Capture the cell that displays the provided text and extract its [X, Y] central coordinate. 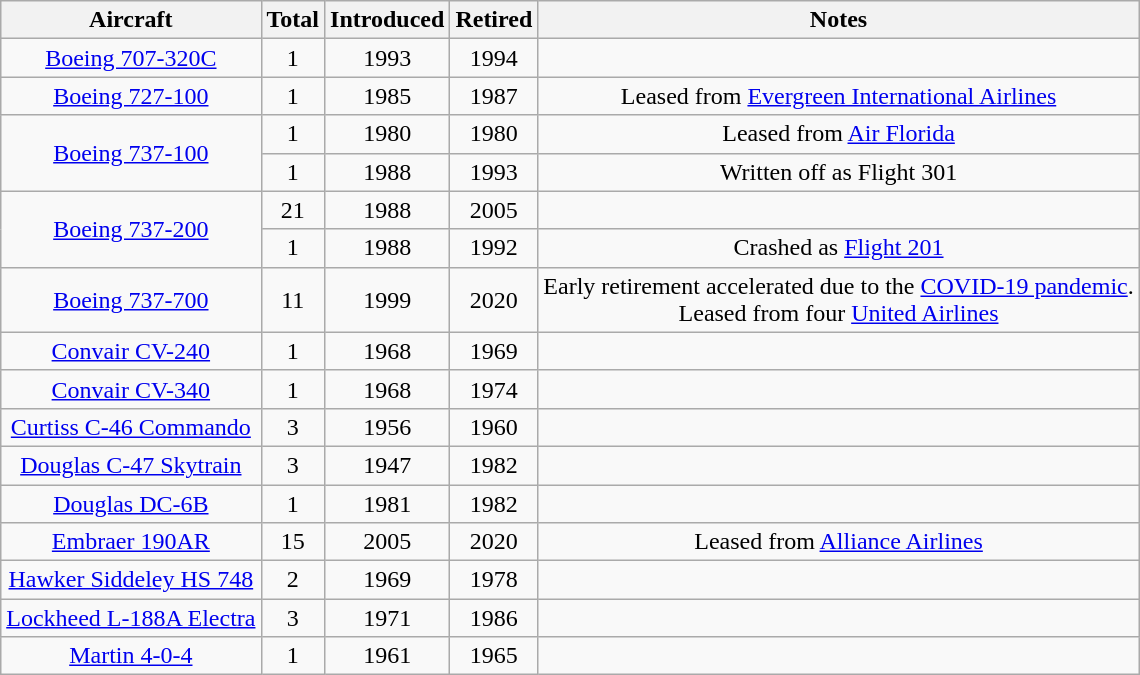
Curtiss C-46 Commando [131, 427]
1987 [494, 96]
Written off as Flight 301 [838, 172]
1961 [388, 656]
Convair CV-340 [131, 389]
1994 [494, 58]
15 [293, 542]
Boeing 737-100 [131, 153]
1965 [494, 656]
1974 [494, 389]
Leased from Alliance Airlines [838, 542]
Introduced [388, 20]
1947 [388, 465]
Martin 4-0-4 [131, 656]
Lockheed L-188A Electra [131, 618]
1985 [388, 96]
1971 [388, 618]
Embraer 190AR [131, 542]
1981 [388, 503]
1999 [388, 300]
Notes [838, 20]
1960 [494, 427]
Boeing 737-700 [131, 300]
1986 [494, 618]
Convair CV-240 [131, 351]
1956 [388, 427]
Leased from Air Florida [838, 134]
1992 [494, 248]
Boeing 707-320C [131, 58]
Total [293, 20]
Hawker Siddeley HS 748 [131, 580]
Aircraft [131, 20]
Crashed as Flight 201 [838, 248]
Boeing 727-100 [131, 96]
Douglas DC-6B [131, 503]
Boeing 737-200 [131, 229]
1978 [494, 580]
Leased from Evergreen International Airlines [838, 96]
2 [293, 580]
11 [293, 300]
Early retirement accelerated due to the COVID-19 pandemic.Leased from four United Airlines [838, 300]
Douglas C-47 Skytrain [131, 465]
21 [293, 210]
Retired [494, 20]
